Extract the (x, y) coordinate from the center of the cell holding the provided text.  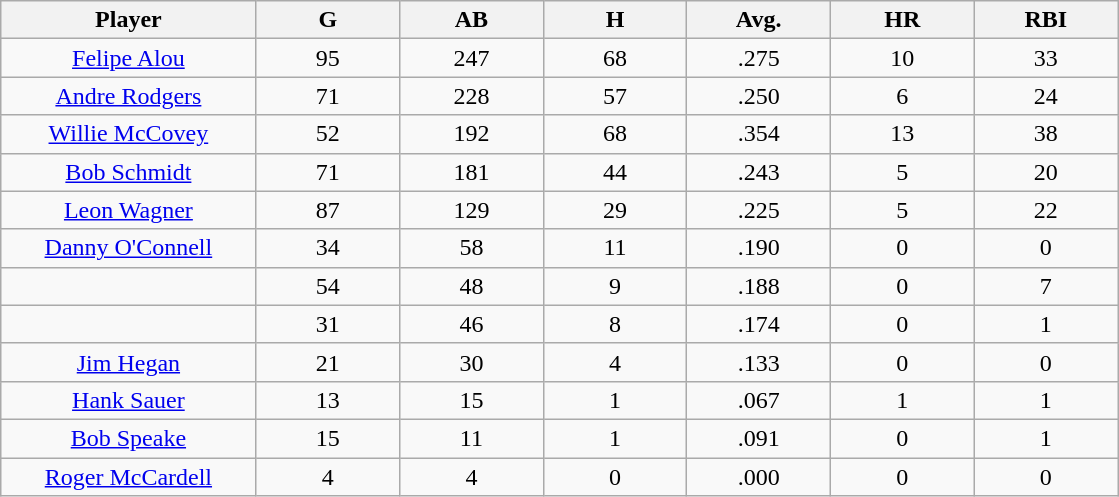
Jim Hegan (128, 362)
33 (1046, 58)
Hank Sauer (128, 400)
.000 (759, 477)
.225 (759, 210)
52 (328, 134)
44 (615, 172)
20 (1046, 172)
.067 (759, 400)
6 (902, 96)
38 (1046, 134)
228 (472, 96)
34 (328, 248)
Bob Speake (128, 438)
8 (615, 324)
.188 (759, 286)
31 (328, 324)
192 (472, 134)
Roger McCardell (128, 477)
RBI (1046, 20)
181 (472, 172)
Danny O'Connell (128, 248)
10 (902, 58)
129 (472, 210)
54 (328, 286)
Leon Wagner (128, 210)
.243 (759, 172)
Andre Rodgers (128, 96)
AB (472, 20)
Avg. (759, 20)
24 (1046, 96)
46 (472, 324)
Felipe Alou (128, 58)
87 (328, 210)
57 (615, 96)
.133 (759, 362)
30 (472, 362)
.275 (759, 58)
.354 (759, 134)
22 (1046, 210)
58 (472, 248)
HR (902, 20)
95 (328, 58)
.174 (759, 324)
9 (615, 286)
247 (472, 58)
.091 (759, 438)
.190 (759, 248)
Bob Schmidt (128, 172)
48 (472, 286)
21 (328, 362)
29 (615, 210)
G (328, 20)
7 (1046, 286)
Player (128, 20)
Willie McCovey (128, 134)
H (615, 20)
.250 (759, 96)
